Locate the cell with the specified text and output its [x, y] center coordinate. 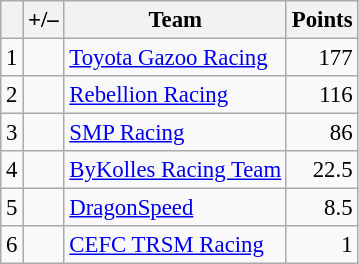
SMP Racing [175, 133]
2 [12, 95]
+/– [44, 20]
8.5 [322, 208]
116 [322, 95]
4 [12, 170]
Toyota Gazoo Racing [175, 58]
6 [12, 245]
5 [12, 208]
3 [12, 133]
86 [322, 133]
22.5 [322, 170]
Team [175, 20]
ByKolles Racing Team [175, 170]
Points [322, 20]
CEFC TRSM Racing [175, 245]
177 [322, 58]
Rebellion Racing [175, 95]
DragonSpeed [175, 208]
